Output the [X, Y] coordinate of the center of the cell containing the given text.  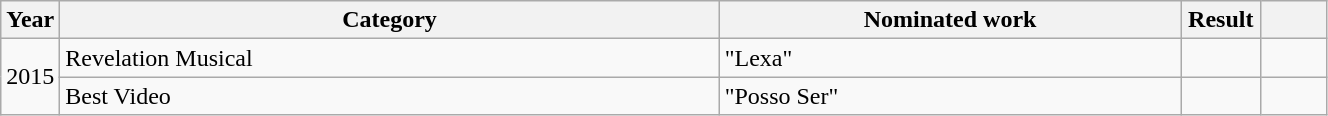
Category [390, 20]
Revelation Musical [390, 58]
Year [30, 20]
Result [1221, 20]
Nominated work [950, 20]
"Posso Ser" [950, 96]
Best Video [390, 96]
"Lexa" [950, 58]
2015 [30, 77]
